Extract the [x, y] coordinate from the center of the cell holding the provided text.  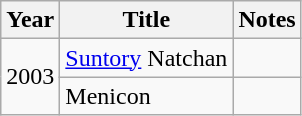
Year [30, 20]
Notes [267, 20]
2003 [30, 77]
Suntory Natchan [146, 58]
Menicon [146, 96]
Title [146, 20]
